Capture the cell that displays the provided text and extract its (x, y) central coordinate. 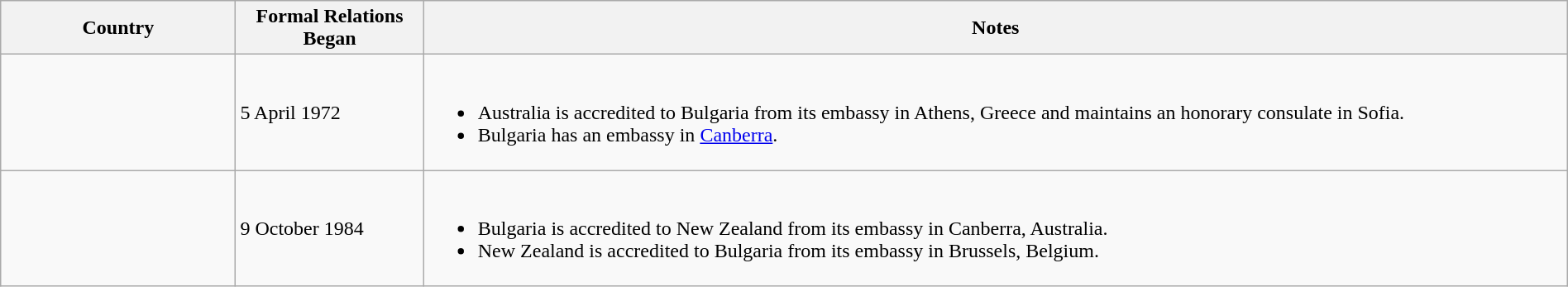
Formal Relations Began (329, 28)
9 October 1984 (329, 228)
Notes (996, 28)
Country (118, 28)
5 April 1972 (329, 112)
